Return the (X, Y) coordinate for the center point of the cell that contains the specified text.  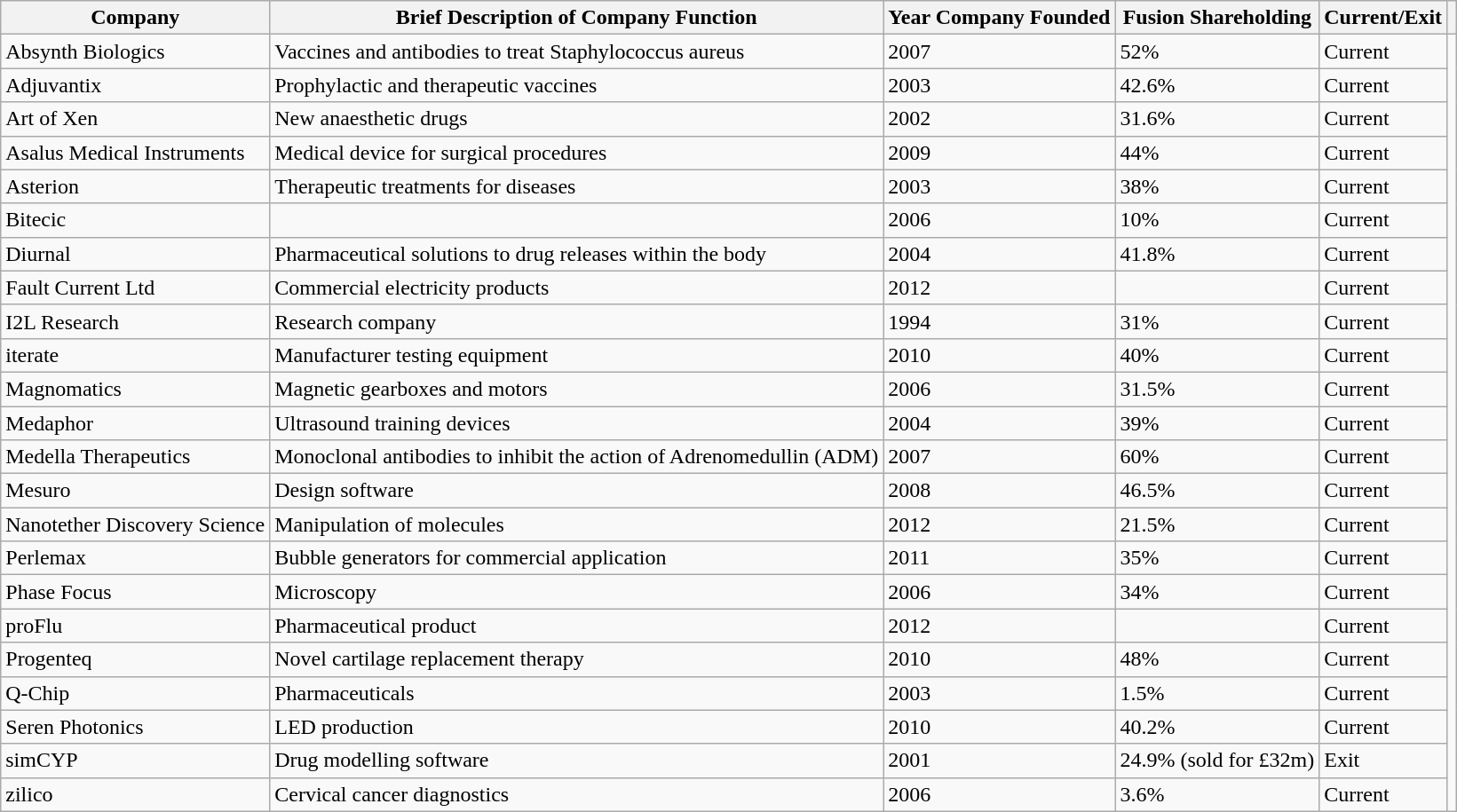
Mesuro (135, 491)
Monoclonal antibodies to inhibit the action of Adrenomedullin (ADM) (577, 457)
31% (1217, 321)
52% (1217, 51)
34% (1217, 592)
Medical device for surgical procedures (577, 153)
Perlemax (135, 558)
Commercial electricity products (577, 288)
Seren Photonics (135, 727)
Nanotether Discovery Science (135, 524)
Research company (577, 321)
Microscopy (577, 592)
Fault Current Ltd (135, 288)
I2L Research (135, 321)
46.5% (1217, 491)
Asterion (135, 186)
Novel cartilage replacement therapy (577, 659)
2009 (1000, 153)
Brief Description of Company Function (577, 18)
39% (1217, 423)
38% (1217, 186)
10% (1217, 220)
Adjuvantix (135, 85)
zilico (135, 794)
40% (1217, 355)
Vaccines and antibodies to treat Staphylococcus aureus (577, 51)
2002 (1000, 119)
2001 (1000, 761)
60% (1217, 457)
31.5% (1217, 389)
Fusion Shareholding (1217, 18)
2008 (1000, 491)
simCYP (135, 761)
41.8% (1217, 254)
Current/Exit (1383, 18)
35% (1217, 558)
Diurnal (135, 254)
Ultrasound training devices (577, 423)
48% (1217, 659)
Magnetic gearboxes and motors (577, 389)
Bitecic (135, 220)
Manipulation of molecules (577, 524)
proFlu (135, 626)
Q-Chip (135, 693)
iterate (135, 355)
Magnomatics (135, 389)
Asalus Medical Instruments (135, 153)
Company (135, 18)
Prophylactic and therapeutic vaccines (577, 85)
Pharmaceuticals (577, 693)
Bubble generators for commercial application (577, 558)
1994 (1000, 321)
2011 (1000, 558)
1.5% (1217, 693)
Pharmaceutical product (577, 626)
Medella Therapeutics (135, 457)
Medaphor (135, 423)
42.6% (1217, 85)
21.5% (1217, 524)
Manufacturer testing equipment (577, 355)
Pharmaceutical solutions to drug releases within the body (577, 254)
Phase Focus (135, 592)
Exit (1383, 761)
Design software (577, 491)
Art of Xen (135, 119)
Year Company Founded (1000, 18)
New anaesthetic drugs (577, 119)
31.6% (1217, 119)
Therapeutic treatments for diseases (577, 186)
44% (1217, 153)
LED production (577, 727)
Drug modelling software (577, 761)
Progenteq (135, 659)
Cervical cancer diagnostics (577, 794)
Absynth Biologics (135, 51)
24.9% (sold for £32m) (1217, 761)
3.6% (1217, 794)
40.2% (1217, 727)
